Output the [X, Y] coordinate of the center of the cell containing the given text.  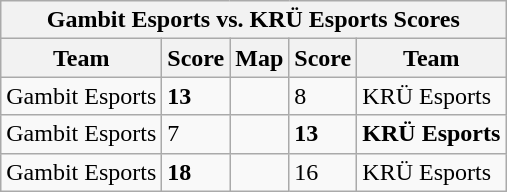
8 [323, 96]
18 [196, 172]
7 [196, 134]
Gambit Esports vs. KRÜ Esports Scores [254, 20]
16 [323, 172]
Map [260, 58]
